Output the [X, Y] coordinate of the center of the cell containing the given text.  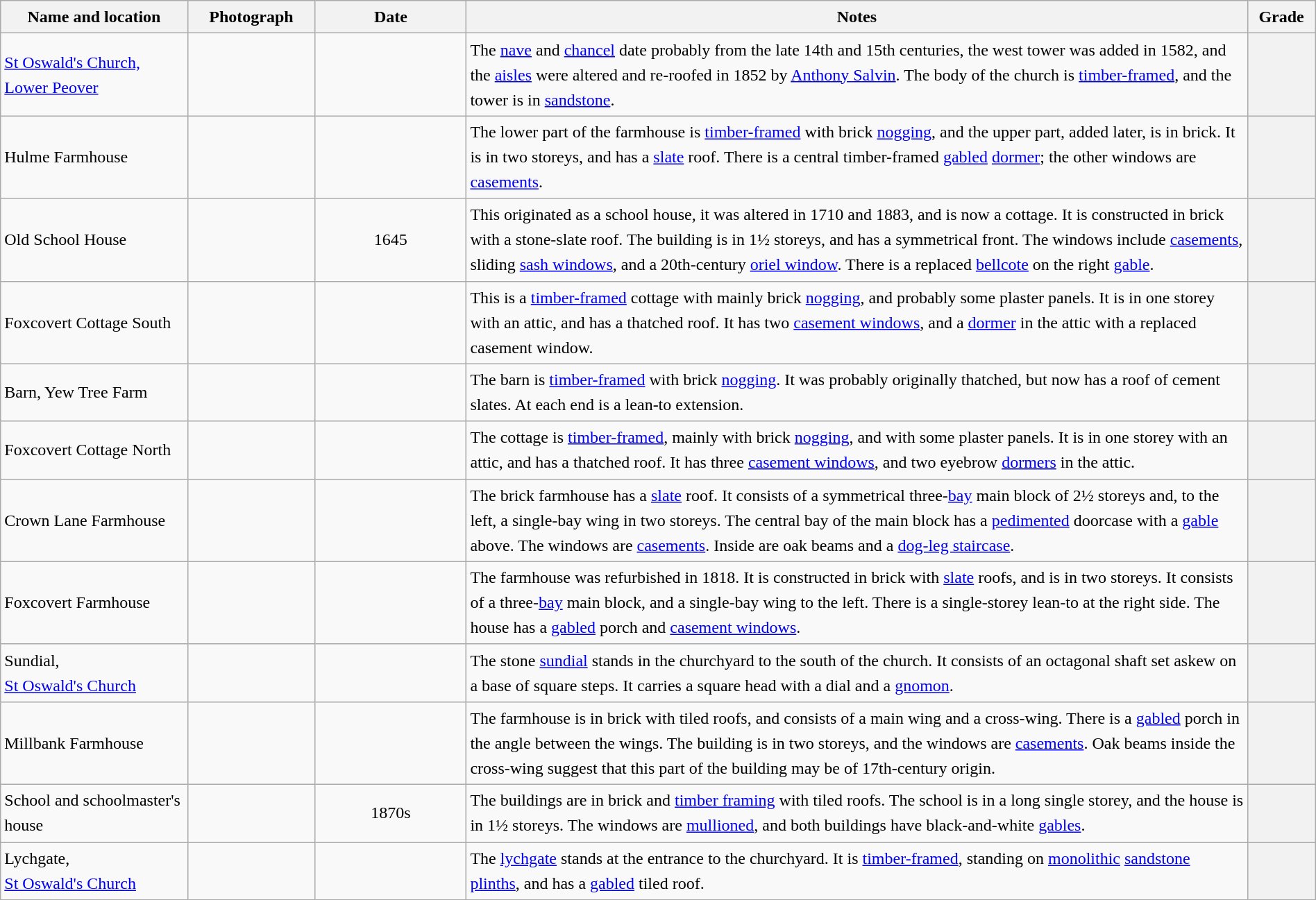
Barn, Yew Tree Farm [94, 393]
Lychgate,St Oswald's Church [94, 872]
Name and location [94, 17]
Notes [857, 17]
Foxcovert Cottage North [94, 450]
Foxcovert Cottage South [94, 322]
1645 [391, 240]
St Oswald's Church, Lower Peover [94, 75]
1870s [391, 813]
Old School House [94, 240]
Crown Lane Farmhouse [94, 520]
Millbank Farmhouse [94, 742]
Grade [1281, 17]
Sundial,St Oswald's Church [94, 673]
Hulme Farmhouse [94, 157]
Photograph [251, 17]
School and schoolmaster's house [94, 813]
Foxcovert Farmhouse [94, 602]
The lychgate stands at the entrance to the churchyard. It is timber-framed, standing on monolithic sandstone plinths, and has a gabled tiled roof. [857, 872]
Date [391, 17]
